Pinpoint the cell where the given text exists, returning its (X, Y) midpoint coordinate. 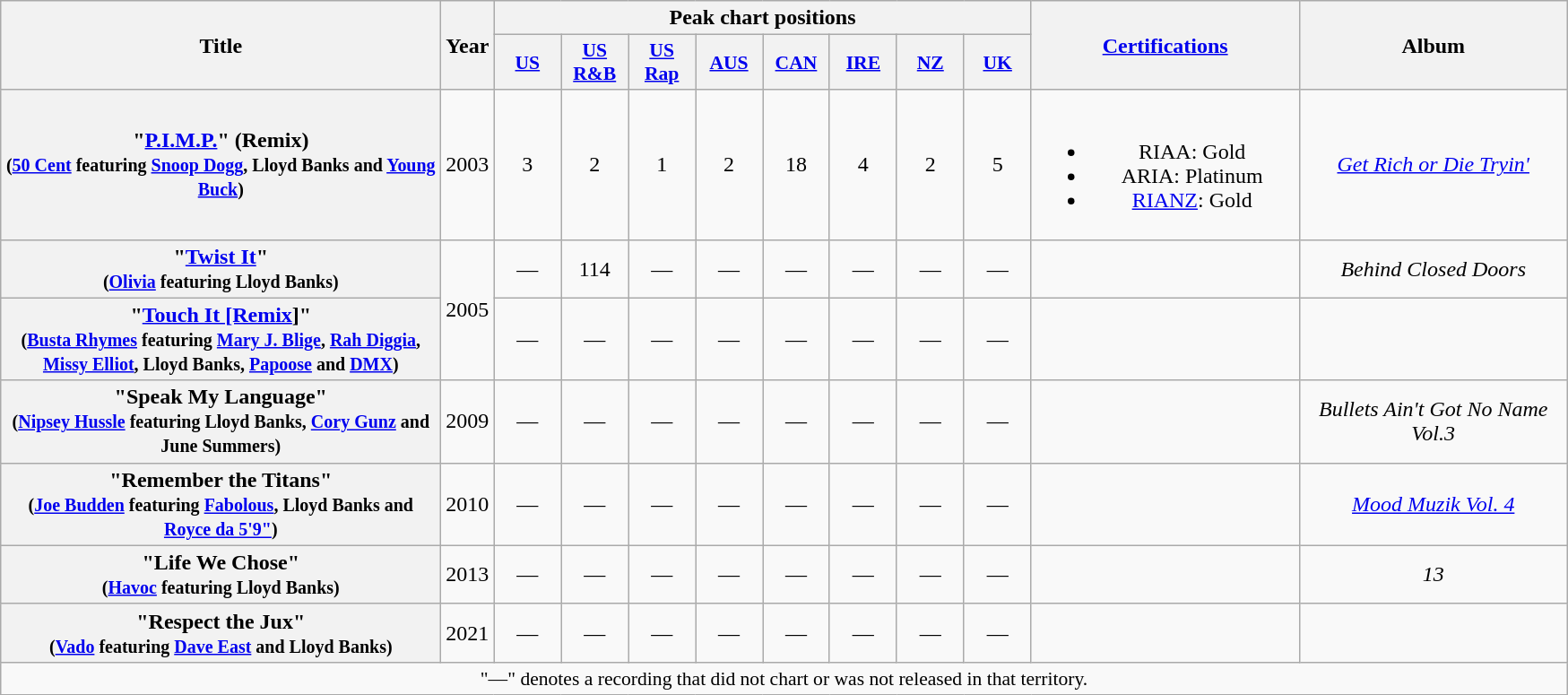
"—" denotes a recording that did not chart or was not released in that territory. (784, 678)
Year (468, 45)
114 (595, 269)
USRap (662, 63)
UK (997, 63)
NZ (931, 63)
Peak chart positions (762, 18)
1 (662, 165)
Bullets Ain't Got No Name Vol.3 (1433, 421)
2010 (468, 504)
"Twist It"(Olivia featuring Lloyd Banks) (221, 269)
"Remember the Titans"(Joe Budden featuring Fabolous, Lloyd Banks and Royce da 5'9") (221, 504)
Title (221, 45)
2003 (468, 165)
US (527, 63)
"Touch It [Remix]"(Busta Rhymes featuring Mary J. Blige, Rah Diggia, Missy Elliot, Lloyd Banks, Papoose and DMX) (221, 339)
"Respect the Jux"(Vado featuring Dave East and Lloyd Banks) (221, 633)
Certifications (1165, 45)
4 (862, 165)
2021 (468, 633)
5 (997, 165)
IRE (862, 63)
Album (1433, 45)
2009 (468, 421)
"P.I.M.P." (Remix)(50 Cent featuring Snoop Dogg, Lloyd Banks and Young Buck) (221, 165)
18 (796, 165)
Mood Muzik Vol. 4 (1433, 504)
3 (527, 165)
Behind Closed Doors (1433, 269)
AUS (730, 63)
CAN (796, 63)
2005 (468, 310)
"Speak My Language"(Nipsey Hussle featuring Lloyd Banks, Cory Gunz and June Summers) (221, 421)
Get Rich or Die Tryin' (1433, 165)
USR&B (595, 63)
RIAA: GoldARIA: PlatinumRIANZ: Gold (1165, 165)
13 (1433, 574)
2013 (468, 574)
"Life We Chose"(Havoc featuring Lloyd Banks) (221, 574)
